Return the (x, y) coordinate for the center point of the cell that contains the specified text.  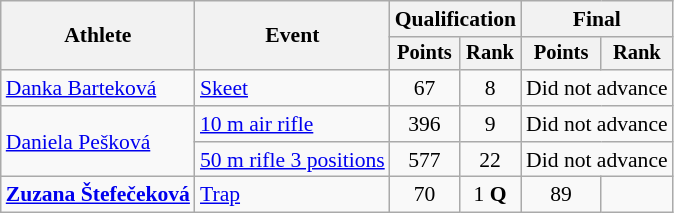
22 (490, 160)
577 (424, 160)
Daniela Pešková (98, 142)
70 (424, 195)
10 m air rifle (292, 124)
Qualification (456, 19)
89 (561, 195)
Danka Barteková (98, 88)
9 (490, 124)
396 (424, 124)
50 m rifle 3 positions (292, 160)
67 (424, 88)
Event (292, 36)
8 (490, 88)
Athlete (98, 36)
Skeet (292, 88)
Final (597, 19)
Trap (292, 195)
Zuzana Štefečeková (98, 195)
1 Q (490, 195)
